Detect which cell encompasses the target text, then output its [X, Y] center coordinate. 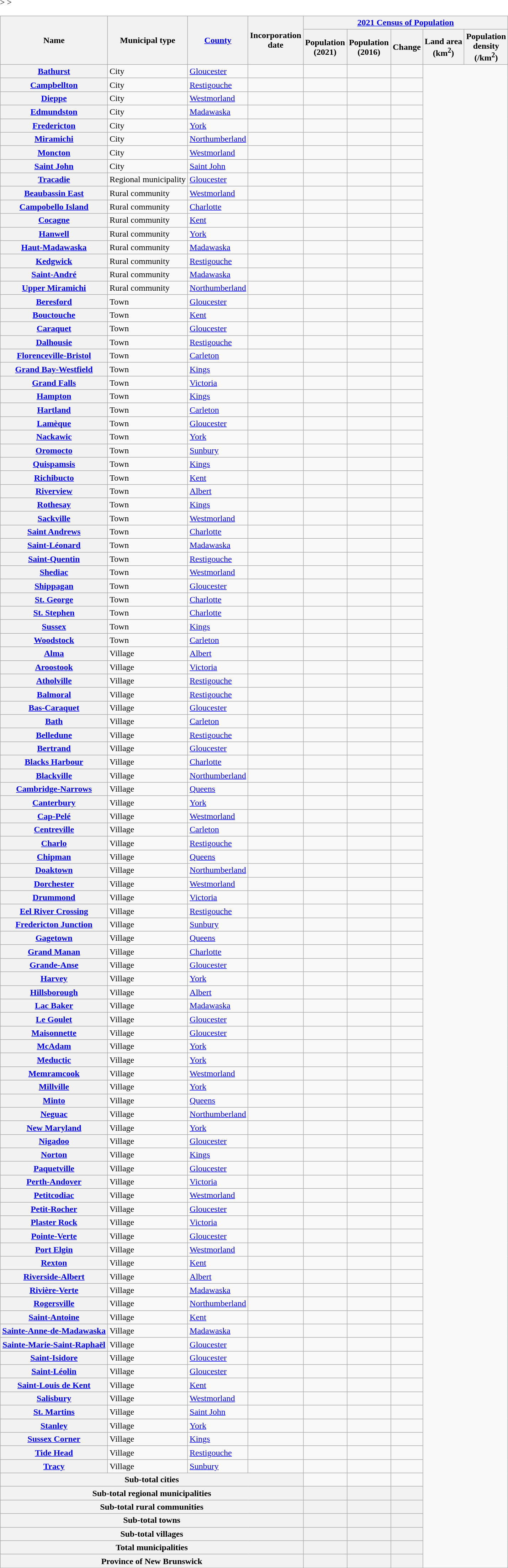
Municipal type [148, 41]
Quispamsis [54, 464]
Pointe-Verte [54, 1236]
Memramcook [54, 1073]
Campbellton [54, 85]
Fredericton [54, 126]
Saint-Léolin [54, 1371]
Beaubassin East [54, 193]
Sub-total towns [152, 1520]
Saint-Léonard [54, 545]
Riverside-Albert [54, 1277]
Oromocto [54, 450]
Population(2021) [325, 47]
Petit-Rocher [54, 1209]
Kedgwick [54, 261]
Sub-total regional municipalities [152, 1493]
Tracy [54, 1466]
Lamèque [54, 423]
Maisonnette [54, 1033]
Hanwell [54, 234]
Sainte-Anne-de-Madawaska [54, 1331]
Alma [54, 654]
Woodstock [54, 640]
Saint-Quentin [54, 559]
Blacks Harbour [54, 762]
Sub-total villages [152, 1534]
Bathurst [54, 71]
Blackville [54, 776]
Minto [54, 1100]
Nigadoo [54, 1141]
Doaktown [54, 870]
St. Stephen [54, 613]
Rexton [54, 1263]
County [218, 41]
Sussex [54, 627]
Moncton [54, 153]
Grande-Anse [54, 965]
Campobello Island [54, 207]
Shippagan [54, 586]
Saint-Antoine [54, 1317]
Hampton [54, 396]
Rothesay [54, 505]
Drummond [54, 897]
Paquetville [54, 1168]
Tracadie [54, 180]
Meductic [54, 1060]
St. Martins [54, 1412]
Province of New Brunswick [152, 1561]
Cocagne [54, 220]
Belledune [54, 735]
Land area(km2) [443, 47]
Neguac [54, 1114]
Caraquet [54, 329]
Plaster Rock [54, 1223]
Tide Head [54, 1453]
Aroostook [54, 667]
Harvey [54, 979]
Grand Bay-Westfield [54, 369]
Rogersville [54, 1304]
Saint Andrews [54, 532]
Shediac [54, 572]
Dieppe [54, 98]
Change [407, 47]
Cap-Pelé [54, 816]
Florenceville-Bristol [54, 356]
Beresford [54, 301]
Sub-total cities [152, 1480]
Millville [54, 1087]
Bouctouche [54, 315]
2021 Census of Population [406, 23]
Le Goulet [54, 1019]
Populationdensity(/km2) [486, 47]
Fredericton Junction [54, 924]
McAdam [54, 1046]
New Maryland [54, 1128]
Grand Falls [54, 383]
Name [54, 41]
Cambridge-Narrows [54, 789]
Population(2016) [369, 47]
Dalhousie [54, 342]
Nackawic [54, 437]
Incorporationdate [275, 41]
Richibucto [54, 477]
Chipman [54, 857]
Petitcodiac [54, 1195]
Hartland [54, 410]
Riverview [54, 491]
Sub-total rural communities [152, 1507]
Stanley [54, 1426]
Salisbury [54, 1398]
Gagetown [54, 938]
Sussex Corner [54, 1439]
Bertrand [54, 748]
Balmoral [54, 694]
Haut-Madawaska [54, 247]
Bath [54, 721]
Saint-André [54, 274]
Regional municipality [148, 180]
St. George [54, 600]
Sainte-Marie-Saint-Raphaël [54, 1344]
Norton [54, 1155]
Centreville [54, 830]
Atholville [54, 681]
Grand Manan [54, 951]
Perth-Andover [54, 1182]
Edmundston [54, 112]
Sackville [54, 518]
Saint-Isidore [54, 1358]
Saint-Louis de Kent [54, 1385]
Total municipalities [152, 1547]
Hillsborough [54, 992]
Rivière-Verte [54, 1290]
Charlo [54, 843]
Canterbury [54, 803]
Port Elgin [54, 1250]
Bas-Caraquet [54, 708]
Miramichi [54, 139]
Dorchester [54, 884]
Upper Miramichi [54, 288]
Lac Baker [54, 1006]
Eel River Crossing [54, 911]
